Pinpoint the cell where the given text exists, returning its [X, Y] midpoint coordinate. 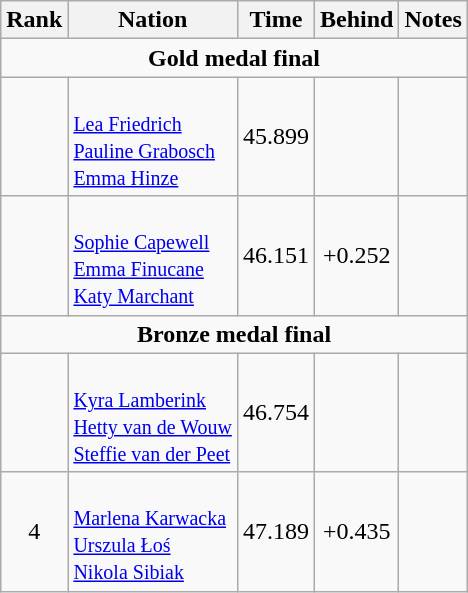
46.151 [276, 256]
46.754 [276, 412]
45.899 [276, 136]
Nation [153, 20]
Sophie CapewellEmma FinucaneKaty Marchant [153, 256]
Gold medal final [234, 58]
+0.252 [356, 256]
Marlena KarwackaUrszula ŁośNikola Sibiak [153, 532]
+0.435 [356, 532]
Bronze medal final [234, 334]
Time [276, 20]
47.189 [276, 532]
Rank [34, 20]
Behind [356, 20]
Notes [433, 20]
Lea FriedrichPauline GraboschEmma Hinze [153, 136]
4 [34, 532]
Kyra LamberinkHetty van de WouwSteffie van der Peet [153, 412]
